Determine the [x, y] coordinate at the center of the cell enclosing the given text.  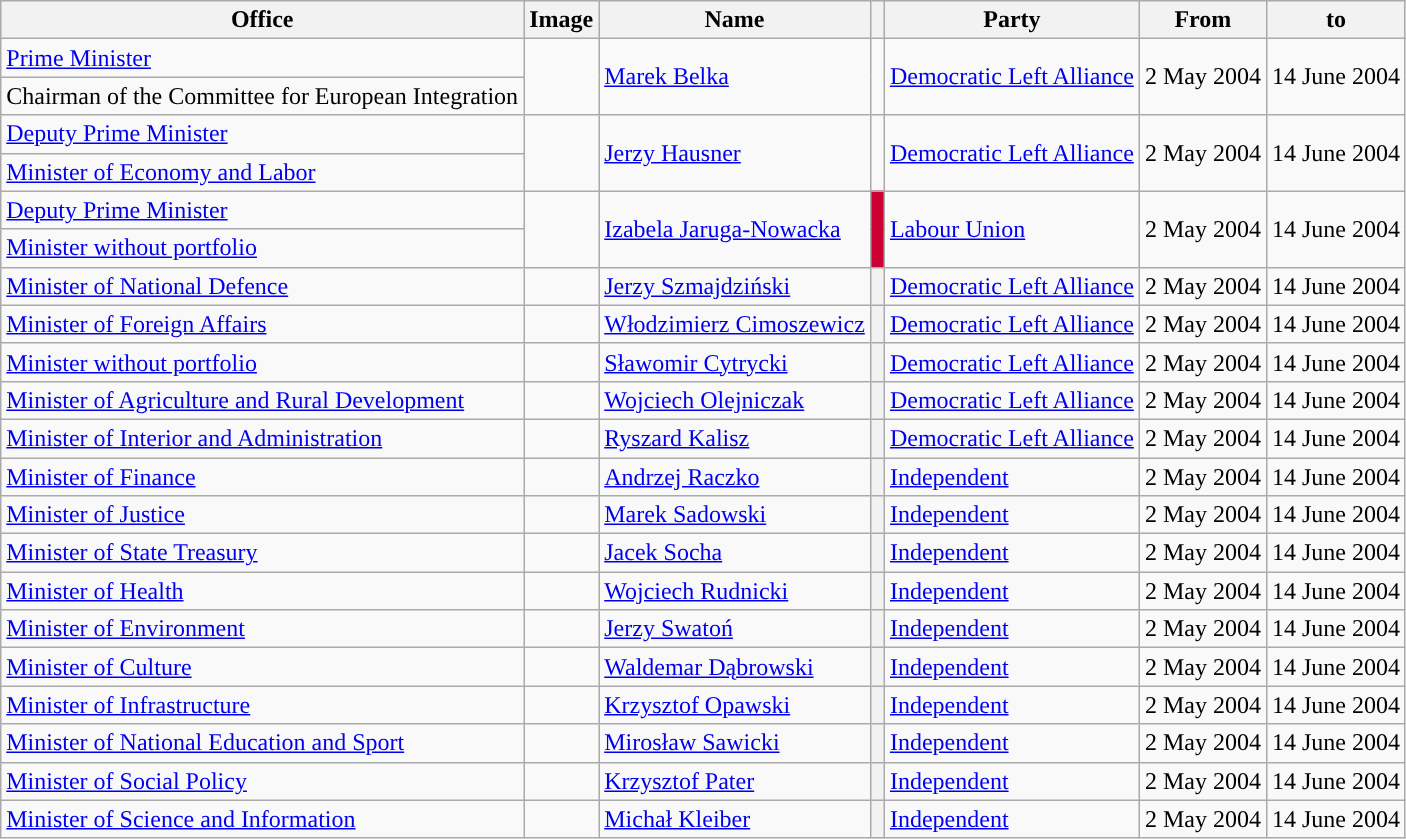
Minister of Health [262, 591]
Office [262, 20]
Sławomir Cytrycki [735, 362]
Jerzy Szmajdziński [735, 286]
From [1202, 20]
Minister of Infrastructure [262, 705]
Minister of Environment [262, 629]
Minister of Finance [262, 477]
Ryszard Kalisz [735, 438]
to [1336, 20]
Andrzej Raczko [735, 477]
Prime Minister [262, 58]
Minister of Foreign Affairs [262, 324]
Marek Sadowski [735, 515]
Minister of Agriculture and Rural Development [262, 400]
Minister of Justice [262, 515]
Chairman of the Committee for European Integration [262, 96]
Minister of Economy and Labor [262, 172]
Wojciech Rudnicki [735, 591]
Minister of Culture [262, 667]
Minister of Science and Information [262, 819]
Name [735, 20]
Jacek Socha [735, 553]
Minister of Social Policy [262, 781]
Marek Belka [735, 77]
Krzysztof Pater [735, 781]
Wojciech Olejniczak [735, 400]
Image [562, 20]
Michał Kleiber [735, 819]
Minister of State Treasury [262, 553]
Jerzy Swatoń [735, 629]
Mirosław Sawicki [735, 743]
Izabela Jaruga-Nowacka [735, 229]
Krzysztof Opawski [735, 705]
Jerzy Hausner [735, 153]
Waldemar Dąbrowski [735, 667]
Włodzimierz Cimoszewicz [735, 324]
Labour Union [1012, 229]
Minister of Interior and Administration [262, 438]
Party [1012, 20]
Minister of National Defence [262, 286]
Minister of National Education and Sport [262, 743]
